Return (X, Y) of the center of cell containing provided text 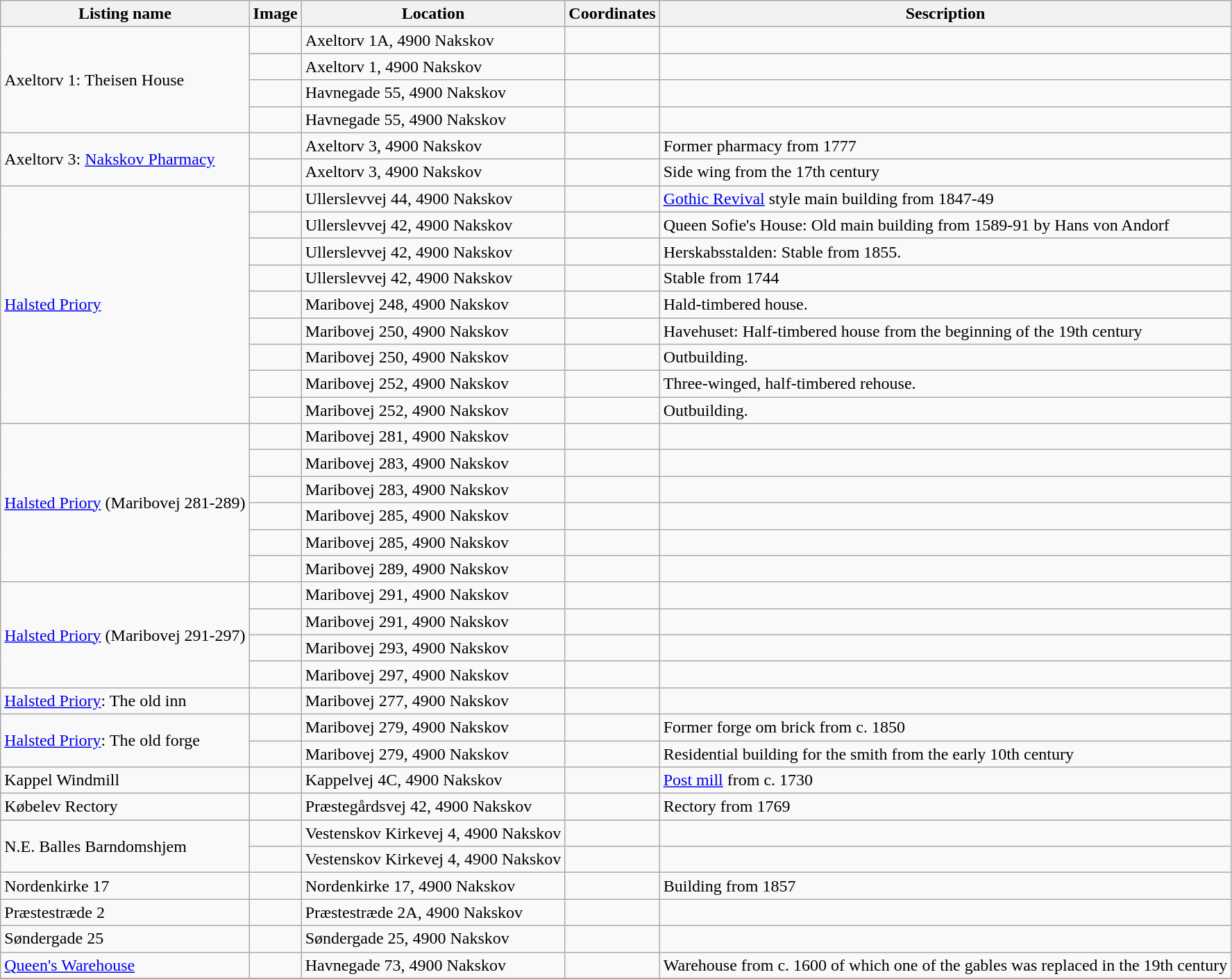
Post mill from c. 1730 (945, 780)
Building from 1857 (945, 886)
Halsted Priory (125, 304)
Halsted Priory (Maribovej 291-297) (125, 635)
Warehouse from c. 1600 of which one of the gables was replaced in the 19th century (945, 965)
N.E. Balles Barndomshjem (125, 846)
Havnegade 73, 4900 Nakskov (433, 965)
Queen Sofie's House: Old main building from 1589-91 by Hans von Andorf (945, 225)
Image (275, 14)
Listing name (125, 14)
Søndergade 25 (125, 939)
Coordinates (612, 14)
Nordenkirke 17 (125, 886)
Kappelvej 4C, 4900 Nakskov (433, 780)
Side wing from the 17th century (945, 172)
Location (433, 14)
Maribovej 277, 4900 Nakskov (433, 701)
Sescription (945, 14)
Maribovej 281, 4900 Nakskov (433, 437)
Stable from 1744 (945, 278)
Axeltorv 1, 4900 Nakskov (433, 67)
Maribovej 297, 4900 Nakskov (433, 674)
Halsted Priory: The old forge (125, 740)
Axeltorv 3: Nakskov Pharmacy (125, 159)
Axeltorv 1A, 4900 Nakskov (433, 40)
Herskabsstalden: Stable from 1855. (945, 251)
Søndergade 25, 4900 Nakskov (433, 939)
Gothic Revival style main building from 1847-49 (945, 199)
Hald-timbered house. (945, 304)
Kappel Windmill (125, 780)
Præstestræde 2A, 4900 Nakskov (433, 912)
Residential building for the smith from the early 10th century (945, 753)
Halsted Priory: The old inn (125, 701)
Ullerslevvej 44, 4900 Nakskov (433, 199)
Axeltorv 1: Theisen House (125, 80)
Halsted Priory (Maribovej 281-289) (125, 503)
Maribovej 248, 4900 Nakskov (433, 304)
Købelev Rectory (125, 807)
Maribovej 289, 4900 Nakskov (433, 569)
Maribovej 293, 4900 Nakskov (433, 648)
Former pharmacy from 1777 (945, 146)
Præstestræde 2 (125, 912)
Rectory from 1769 (945, 807)
Queen's Warehouse (125, 965)
Nordenkirke 17, 4900 Nakskov (433, 886)
Præstegårdsvej 42, 4900 Nakskov (433, 807)
Havehuset: Half-timbered house from the beginning of the 19th century (945, 331)
Three-winged, half-timbered rehouse. (945, 384)
Former forge om brick from c. 1850 (945, 727)
